From the cell containing the given text, extract its center point as (x, y) coordinate. 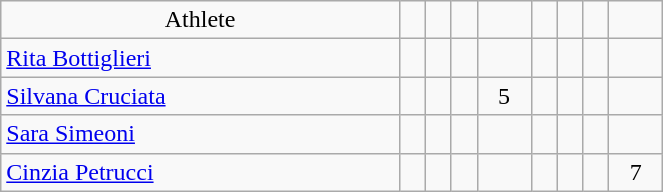
5 (504, 96)
7 (636, 172)
Cinzia Petrucci (200, 172)
Rita Bottiglieri (200, 58)
Silvana Cruciata (200, 96)
Sara Simeoni (200, 134)
Athlete (200, 20)
